Find where the given text appears and provide that cell's center as (X, Y) coordinate. 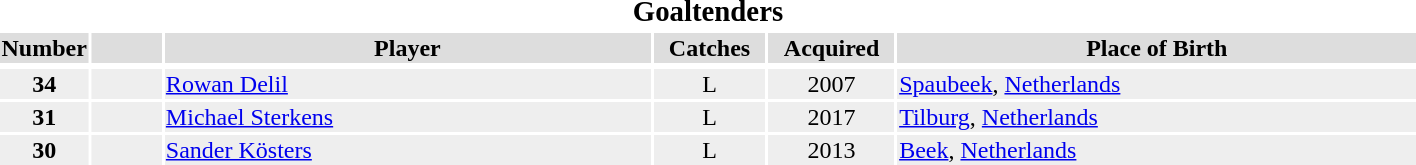
Player (407, 48)
2013 (832, 150)
Rowan Delil (407, 84)
Beek, Netherlands (1157, 150)
Spaubeek, Netherlands (1157, 84)
Acquired (832, 48)
30 (44, 150)
Michael Sterkens (407, 117)
2007 (832, 84)
2017 (832, 117)
Number (44, 48)
Catches (709, 48)
34 (44, 84)
Tilburg, Netherlands (1157, 117)
31 (44, 117)
Sander Kösters (407, 150)
Place of Birth (1157, 48)
